Output the [x, y] coordinate of the center of the cell containing the given text.  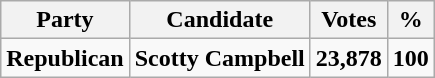
23,878 [348, 58]
Scotty Campbell [220, 58]
Party [65, 20]
Candidate [220, 20]
% [410, 20]
Votes [348, 20]
100 [410, 58]
Republican [65, 58]
